Provide the (X, Y) coordinate of the cell's center where the given text is located.  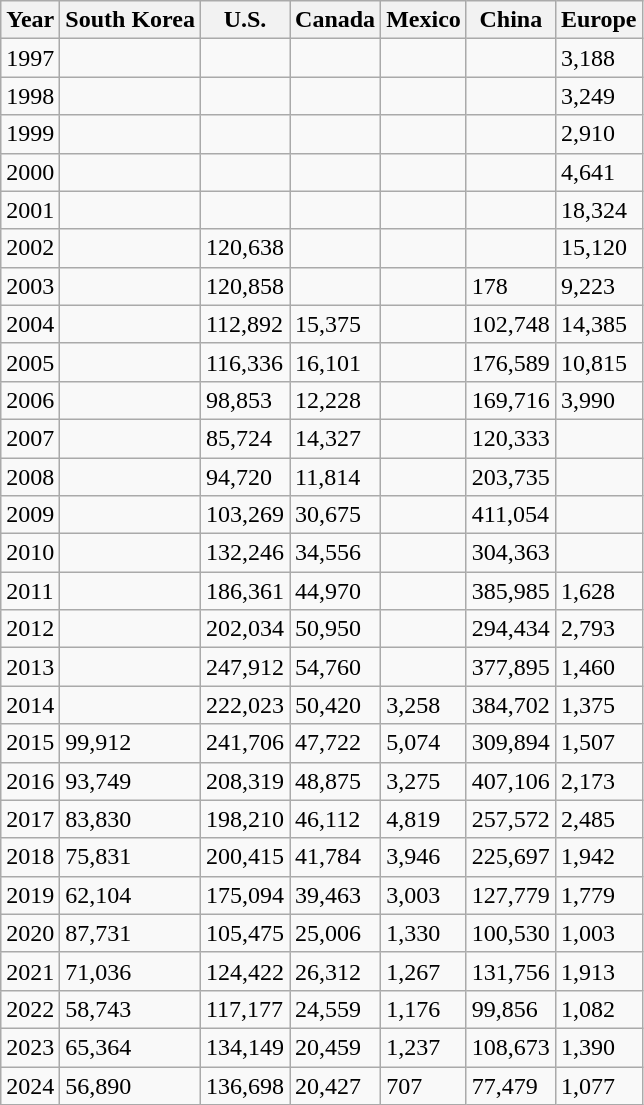
44,970 (336, 591)
4,819 (424, 819)
385,985 (510, 591)
1998 (30, 96)
2012 (30, 629)
208,319 (244, 781)
202,034 (244, 629)
4,641 (598, 172)
247,912 (244, 667)
175,094 (244, 895)
26,312 (336, 971)
112,892 (244, 324)
48,875 (336, 781)
2010 (30, 553)
2017 (30, 819)
198,210 (244, 819)
2024 (30, 1085)
2014 (30, 705)
2003 (30, 286)
132,246 (244, 553)
3,249 (598, 96)
2000 (30, 172)
2006 (30, 400)
1,460 (598, 667)
93,749 (130, 781)
3,990 (598, 400)
1,176 (424, 1009)
1,628 (598, 591)
225,697 (510, 857)
65,364 (130, 1047)
304,363 (510, 553)
3,946 (424, 857)
83,830 (130, 819)
15,120 (598, 248)
14,327 (336, 438)
222,023 (244, 705)
11,814 (336, 477)
407,106 (510, 781)
124,422 (244, 971)
3,003 (424, 895)
46,112 (336, 819)
3,188 (598, 58)
9,223 (598, 286)
2,173 (598, 781)
South Korea (130, 20)
2007 (30, 438)
1,375 (598, 705)
186,361 (244, 591)
2011 (30, 591)
77,479 (510, 1085)
2002 (30, 248)
131,756 (510, 971)
24,559 (336, 1009)
257,572 (510, 819)
102,748 (510, 324)
2016 (30, 781)
20,459 (336, 1047)
1,330 (424, 933)
2022 (30, 1009)
2,793 (598, 629)
56,890 (130, 1085)
1997 (30, 58)
2009 (30, 515)
1,390 (598, 1047)
2018 (30, 857)
1,082 (598, 1009)
120,333 (510, 438)
10,815 (598, 362)
707 (424, 1085)
98,853 (244, 400)
39,463 (336, 895)
2020 (30, 933)
200,415 (244, 857)
2,910 (598, 134)
1,237 (424, 1047)
25,006 (336, 933)
136,698 (244, 1085)
34,556 (336, 553)
1,267 (424, 971)
108,673 (510, 1047)
1,077 (598, 1085)
14,385 (598, 324)
Mexico (424, 20)
2015 (30, 743)
75,831 (130, 857)
377,895 (510, 667)
2008 (30, 477)
2004 (30, 324)
1,507 (598, 743)
100,530 (510, 933)
30,675 (336, 515)
2,485 (598, 819)
117,177 (244, 1009)
2001 (30, 210)
309,894 (510, 743)
103,269 (244, 515)
3,258 (424, 705)
203,735 (510, 477)
12,228 (336, 400)
294,434 (510, 629)
50,420 (336, 705)
176,589 (510, 362)
2019 (30, 895)
Europe (598, 20)
1,779 (598, 895)
120,638 (244, 248)
120,858 (244, 286)
Canada (336, 20)
1,942 (598, 857)
384,702 (510, 705)
116,336 (244, 362)
58,743 (130, 1009)
20,427 (336, 1085)
62,104 (130, 895)
1,913 (598, 971)
127,779 (510, 895)
99,856 (510, 1009)
411,054 (510, 515)
15,375 (336, 324)
50,950 (336, 629)
U.S. (244, 20)
94,720 (244, 477)
1,003 (598, 933)
1999 (30, 134)
169,716 (510, 400)
2013 (30, 667)
178 (510, 286)
134,149 (244, 1047)
3,275 (424, 781)
41,784 (336, 857)
87,731 (130, 933)
105,475 (244, 933)
85,724 (244, 438)
54,760 (336, 667)
2023 (30, 1047)
99,912 (130, 743)
16,101 (336, 362)
China (510, 20)
18,324 (598, 210)
2021 (30, 971)
2005 (30, 362)
71,036 (130, 971)
Year (30, 20)
241,706 (244, 743)
5,074 (424, 743)
47,722 (336, 743)
